Scan for the cell matching the given text and deliver its (X, Y) coordinate at center. 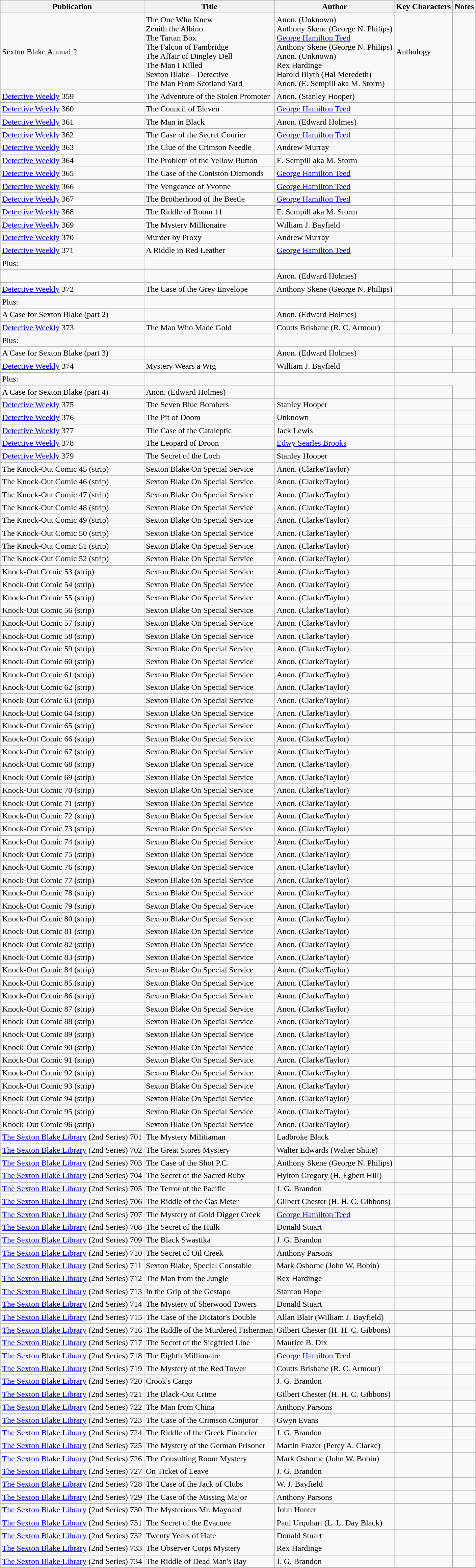
Knock-Out Comic 55 (strip) (72, 597)
The Vengeance of Yvonne (209, 186)
Detective Weekly 373 (72, 328)
The Riddle of the Gas Meter (209, 1201)
Knock-Out Comic 84 (strip) (72, 970)
Maurice B. Dix (335, 1343)
The Knock-Out Comic 50 (strip) (72, 533)
The Man Who Made Gold (209, 328)
The Sexton Blake Library (2nd Series) 717 (72, 1343)
The Case of the Dictator's Double (209, 1317)
John Hunter (335, 1510)
The Knock-Out Comic 52 (strip) (72, 559)
Knock-Out Comic 74 (strip) (72, 842)
The Sexton Blake Library (2nd Series) 708 (72, 1227)
Detective Weekly 379 (72, 456)
The Sexton Blake Library (2nd Series) 707 (72, 1214)
The Knock-Out Comic 47 (strip) (72, 495)
The Case of the Crimson Conjuror (209, 1420)
The Adventure of the Stolen Promoter (209, 96)
The Sexton Blake Library (2nd Series) 723 (72, 1420)
Knock-Out Comic 70 (strip) (72, 790)
Detective Weekly 363 (72, 148)
Detective Weekly 370 (72, 238)
Knock-Out Comic 87 (strip) (72, 1009)
Gwyn Evans (335, 1420)
Knock-Out Comic 94 (strip) (72, 1099)
Knock-Out Comic 96 (strip) (72, 1124)
Jack Lewis (335, 430)
Detective Weekly 376 (72, 417)
The Sexton Blake Library (2nd Series) 728 (72, 1484)
Title (209, 7)
Knock-Out Comic 57 (strip) (72, 623)
Knock-Out Comic 56 (strip) (72, 610)
The Mystery of Sherwood Towers (209, 1304)
The Sexton Blake Library (2nd Series) 720 (72, 1381)
The Mystery of the Red Tower (209, 1368)
Knock-Out Comic 69 (strip) (72, 777)
Key Characters (423, 7)
The Sexton Blake Library (2nd Series) 716 (72, 1330)
Detective Weekly 374 (72, 366)
Knock-Out Comic 88 (strip) (72, 1021)
On Ticket of Leave (209, 1471)
The Sexton Blake Library (2nd Series) 729 (72, 1497)
Knock-Out Comic 81 (strip) (72, 932)
The Knock-Out Comic 48 (strip) (72, 507)
The Mystery of Gold Digger Creek (209, 1214)
The Man in Black (209, 122)
Knock-Out Comic 89 (strip) (72, 1034)
Anon. (Stanley Hooper) (335, 96)
Detective Weekly 364 (72, 160)
Detective Weekly 359 (72, 96)
The Sexton Blake Library (2nd Series) 732 (72, 1536)
Murder by Proxy (209, 238)
The Case of the Cataleptic (209, 430)
The Sexton Blake Library (2nd Series) 715 (72, 1317)
A Case for Sexton Blake (part 4) (72, 392)
The Sexton Blake Library (2nd Series) 721 (72, 1394)
The Man from China (209, 1407)
Paul Urquhart (L. L. Day Black) (335, 1523)
Knock-Out Comic 62 (strip) (72, 687)
Anthology (423, 51)
Detective Weekly 368 (72, 212)
Knock-Out Comic 76 (strip) (72, 867)
Allan Blair (William J. Bayfield) (335, 1317)
Detective Weekly 366 (72, 186)
Detective Weekly 367 (72, 199)
The Knock-Out Comic 45 (strip) (72, 469)
Knock-Out Comic 60 (strip) (72, 662)
Knock-Out Comic 53 (strip) (72, 572)
Knock-Out Comic 92 (strip) (72, 1073)
Knock-Out Comic 90 (strip) (72, 1047)
The Sexton Blake Library (2nd Series) 718 (72, 1356)
The Riddle of Room 11 (209, 212)
The Black Swastika (209, 1240)
Knock-Out Comic 91 (strip) (72, 1060)
The Observer Corps Mystery (209, 1548)
The Secret of the Loch (209, 456)
Detective Weekly 365 (72, 173)
Knock-Out Comic 75 (strip) (72, 855)
Edwy Searles Brooks (335, 443)
The Sexton Blake Library (2nd Series) 733 (72, 1548)
Knock-Out Comic 54 (strip) (72, 584)
Knock-Out Comic 73 (strip) (72, 829)
The Case of the Grey Envelope (209, 289)
The Secret of the Sacred Ruby (209, 1176)
The Knock-Out Comic 51 (strip) (72, 546)
The Sexton Blake Library (2nd Series) 701 (72, 1137)
Knock-Out Comic 63 (strip) (72, 700)
The Sexton Blake Library (2nd Series) 719 (72, 1368)
Sexton Blake, Special Constable (209, 1266)
The Secret of the Hulk (209, 1227)
The Sexton Blake Library (2nd Series) 710 (72, 1253)
Knock-Out Comic 64 (strip) (72, 713)
Knock-Out Comic 71 (strip) (72, 803)
The Sexton Blake Library (2nd Series) 714 (72, 1304)
A Case for Sexton Blake (part 3) (72, 353)
The Case of the Secret Courier (209, 135)
The Riddle of the Greek Financier (209, 1433)
The Sexton Blake Library (2nd Series) 712 (72, 1279)
Detective Weekly 378 (72, 443)
Ladbroke Black (335, 1137)
The Consulting Room Mystery (209, 1458)
The Council of Eleven (209, 109)
Detective Weekly 372 (72, 289)
Twenty Years of Hate (209, 1536)
The Terror of the Pacific (209, 1188)
The Sexton Blake Library (2nd Series) 724 (72, 1433)
Knock-Out Comic 61 (strip) (72, 675)
The Case of the Missing Major (209, 1497)
Notes (464, 7)
The Seven Blue Bombers (209, 404)
The Black-Out Crime (209, 1394)
Detective Weekly 377 (72, 430)
The Sexton Blake Library (2nd Series) 726 (72, 1458)
Knock-Out Comic 79 (strip) (72, 906)
Detective Weekly 361 (72, 122)
In the Grip of the Gestapo (209, 1291)
Knock-Out Comic 59 (strip) (72, 649)
The Secret of the Siegfried Line (209, 1343)
The Knock-Out Comic 49 (strip) (72, 520)
Publication (72, 7)
The Pit of Doom (209, 417)
The Case of the Jack of Clubs (209, 1484)
Knock-Out Comic 78 (strip) (72, 893)
Knock-Out Comic 68 (strip) (72, 764)
The Secret of the Evacuee (209, 1523)
Knock-Out Comic 80 (strip) (72, 919)
The Man from the Jungle (209, 1279)
Knock-Out Comic 93 (strip) (72, 1086)
The Knock-Out Comic 46 (strip) (72, 482)
The Clue of the Crimson Needle (209, 148)
Mystery Wears a Wig (209, 366)
Knock-Out Comic 86 (strip) (72, 996)
The Eighth Millionaire (209, 1356)
The Sexton Blake Library (2nd Series) 730 (72, 1510)
Knock-Out Comic 82 (strip) (72, 944)
Unknown (335, 417)
Hylton Gregory (H. Egbert Hill) (335, 1176)
The Mysterious Mr. Maynard (209, 1510)
The Sexton Blake Library (2nd Series) 703 (72, 1163)
Knock-Out Comic 66 (strip) (72, 739)
The Brotherhood of the Beetle (209, 199)
Knock-Out Comic 77 (strip) (72, 880)
Knock-Out Comic 85 (strip) (72, 983)
Knock-Out Comic 65 (strip) (72, 726)
The Mystery Millionaire (209, 225)
The Sexton Blake Library (2nd Series) 734 (72, 1561)
Detective Weekly 360 (72, 109)
The Riddle of Dead Man's Bay (209, 1561)
Detective Weekly 375 (72, 404)
The Sexton Blake Library (2nd Series) 722 (72, 1407)
The Sexton Blake Library (2nd Series) 709 (72, 1240)
The Sexton Blake Library (2nd Series) 704 (72, 1176)
The Mystery Militiaman (209, 1137)
Knock-Out Comic 58 (strip) (72, 636)
The Mystery of the German Prisoner (209, 1445)
A Case for Sexton Blake (part 2) (72, 315)
The Case of the Coniston Diamonds (209, 173)
Detective Weekly 362 (72, 135)
Stanton Hope (335, 1291)
Martin Frazer (Percy A. Clarke) (335, 1445)
The Sexton Blake Library (2nd Series) 702 (72, 1150)
The Sexton Blake Library (2nd Series) 727 (72, 1471)
Knock-Out Comic 95 (strip) (72, 1112)
Walter Edwards (Walter Shute) (335, 1150)
A Riddle in Red Leather (209, 251)
The Riddle of the Murdered Fisherman (209, 1330)
The Sexton Blake Library (2nd Series) 705 (72, 1188)
The Sexton Blake Library (2nd Series) 706 (72, 1201)
The Problem of the Yellow Button (209, 160)
Knock-Out Comic 67 (strip) (72, 752)
The Sexton Blake Library (2nd Series) 725 (72, 1445)
Author (335, 7)
The Leopard of Droon (209, 443)
The Sexton Blake Library (2nd Series) 713 (72, 1291)
Crook's Cargo (209, 1381)
The Secret of Oil Creek (209, 1253)
The Sexton Blake Library (2nd Series) 711 (72, 1266)
The Great Stores Mystery (209, 1150)
W. J. Bayfield (335, 1484)
Detective Weekly 369 (72, 225)
Knock-Out Comic 72 (strip) (72, 816)
The Sexton Blake Library (2nd Series) 731 (72, 1523)
Knock-Out Comic 83 (strip) (72, 957)
Detective Weekly 371 (72, 251)
Sexton Blake Annual 2 (72, 51)
The Case of the Shot P.C. (209, 1163)
